For the text-containing cell, return its midpoint in (x, y) coordinate format. 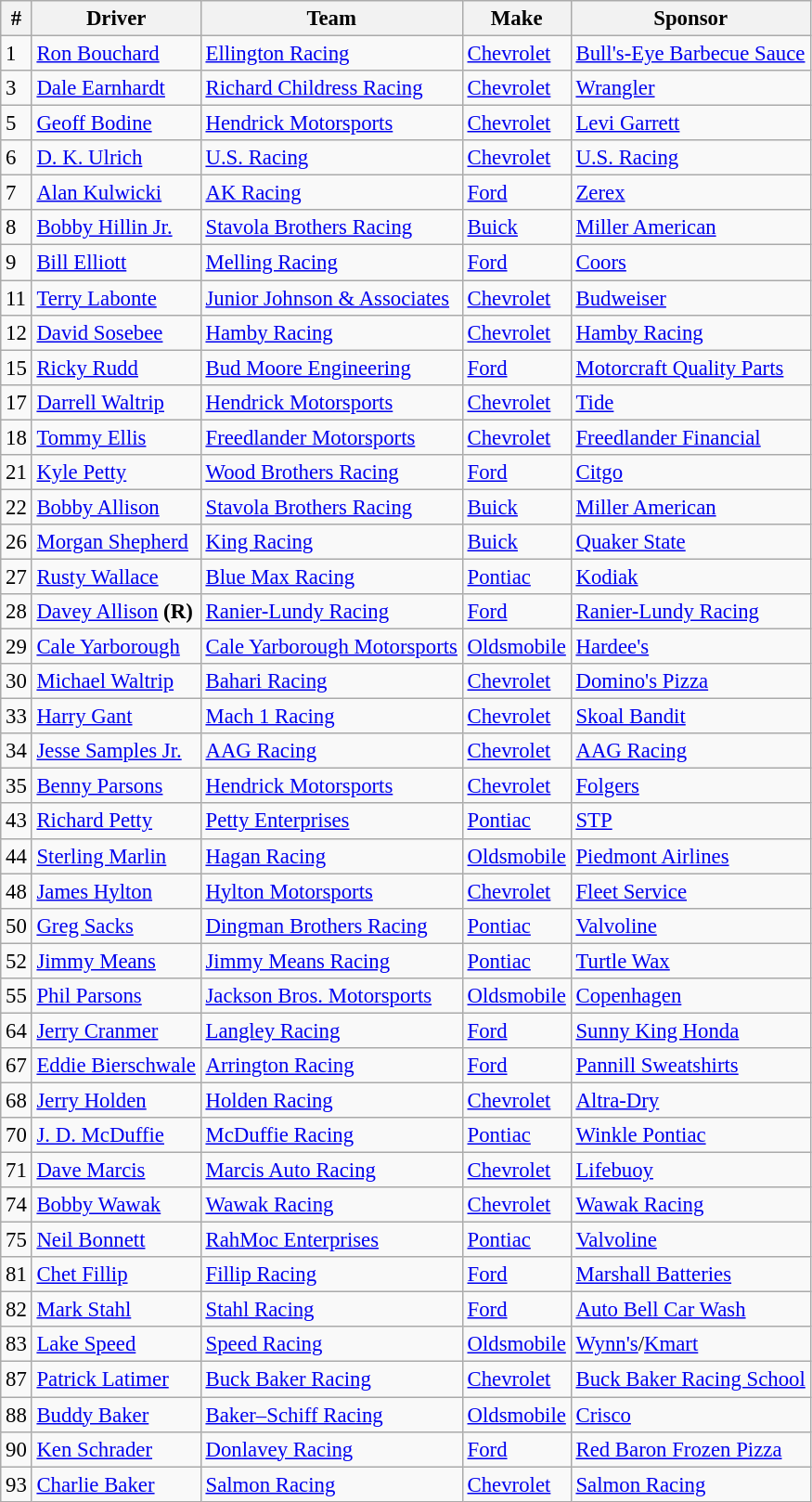
88 (17, 1415)
Ellington Racing (331, 54)
Davey Allison (R) (116, 612)
12 (17, 332)
Morgan Shepherd (116, 542)
J. D. McDuffie (116, 1135)
Bobby Hillin Jr. (116, 227)
50 (17, 926)
Bahari Racing (331, 681)
D. K. Ulrich (116, 158)
# (17, 19)
Bill Elliott (116, 263)
Wrangler (690, 88)
Tommy Ellis (116, 437)
6 (17, 158)
Freedlander Financial (690, 437)
Pannill Sweatshirts (690, 1066)
Darrell Waltrip (116, 402)
Copenhagen (690, 996)
Freedlander Motorsports (331, 437)
18 (17, 437)
Phil Parsons (116, 996)
Cale Yarborough (116, 647)
Jimmy Means Racing (331, 961)
James Hylton (116, 891)
Sunny King Honda (690, 1030)
22 (17, 507)
Chet Fillip (116, 1275)
Blue Max Racing (331, 576)
Team (331, 19)
Wood Brothers Racing (331, 473)
Kyle Petty (116, 473)
83 (17, 1345)
Motorcraft Quality Parts (690, 368)
35 (17, 786)
93 (17, 1484)
55 (17, 996)
43 (17, 822)
33 (17, 717)
Tide (690, 402)
21 (17, 473)
Bobby Wawak (116, 1205)
90 (17, 1449)
Ricky Rudd (116, 368)
Langley Racing (331, 1030)
Coors (690, 263)
Holden Racing (331, 1100)
McDuffie Racing (331, 1135)
Buck Baker Racing (331, 1379)
Sterling Marlin (116, 856)
81 (17, 1275)
70 (17, 1135)
Citgo (690, 473)
27 (17, 576)
Geoff Bodine (116, 123)
Ken Schrader (116, 1449)
Richard Childress Racing (331, 88)
75 (17, 1240)
17 (17, 402)
King Racing (331, 542)
Budweiser (690, 298)
Altra-Dry (690, 1100)
7 (17, 193)
30 (17, 681)
68 (17, 1100)
82 (17, 1310)
Jerry Holden (116, 1100)
15 (17, 368)
8 (17, 227)
5 (17, 123)
Michael Waltrip (116, 681)
Jackson Bros. Motorsports (331, 996)
67 (17, 1066)
28 (17, 612)
29 (17, 647)
Melling Racing (331, 263)
Zerex (690, 193)
Hagan Racing (331, 856)
Piedmont Airlines (690, 856)
David Sosebee (116, 332)
Bull's-Eye Barbecue Sauce (690, 54)
Skoal Bandit (690, 717)
11 (17, 298)
Dale Earnhardt (116, 88)
Lifebuoy (690, 1171)
Marshall Batteries (690, 1275)
Levi Garrett (690, 123)
44 (17, 856)
3 (17, 88)
Jesse Samples Jr. (116, 751)
Donlavey Racing (331, 1449)
Dave Marcis (116, 1171)
Driver (116, 19)
Lake Speed (116, 1345)
Folgers (690, 786)
Jerry Cranmer (116, 1030)
48 (17, 891)
71 (17, 1171)
Wynn's/Kmart (690, 1345)
Turtle Wax (690, 961)
34 (17, 751)
Auto Bell Car Wash (690, 1310)
74 (17, 1205)
Winkle Pontiac (690, 1135)
Charlie Baker (116, 1484)
Baker–Schiff Racing (331, 1415)
Alan Kulwicki (116, 193)
Patrick Latimer (116, 1379)
Cale Yarborough Motorsports (331, 647)
Crisco (690, 1415)
Buddy Baker (116, 1415)
64 (17, 1030)
9 (17, 263)
Bud Moore Engineering (331, 368)
AK Racing (331, 193)
Domino's Pizza (690, 681)
Buck Baker Racing School (690, 1379)
Harry Gant (116, 717)
Speed Racing (331, 1345)
Mark Stahl (116, 1310)
Marcis Auto Racing (331, 1171)
Sponsor (690, 19)
Terry Labonte (116, 298)
Ron Bouchard (116, 54)
Fillip Racing (331, 1275)
Kodiak (690, 576)
Quaker State (690, 542)
Arrington Racing (331, 1066)
Neil Bonnett (116, 1240)
RahMoc Enterprises (331, 1240)
Richard Petty (116, 822)
Hylton Motorsports (331, 891)
Mach 1 Racing (331, 717)
87 (17, 1379)
Benny Parsons (116, 786)
Eddie Bierschwale (116, 1066)
Jimmy Means (116, 961)
26 (17, 542)
Hardee's (690, 647)
Make (516, 19)
Junior Johnson & Associates (331, 298)
Greg Sacks (116, 926)
1 (17, 54)
STP (690, 822)
Stahl Racing (331, 1310)
Dingman Brothers Racing (331, 926)
Bobby Allison (116, 507)
Red Baron Frozen Pizza (690, 1449)
Fleet Service (690, 891)
Rusty Wallace (116, 576)
Petty Enterprises (331, 822)
52 (17, 961)
